Pinpoint the cell where the given text exists, returning its (X, Y) midpoint coordinate. 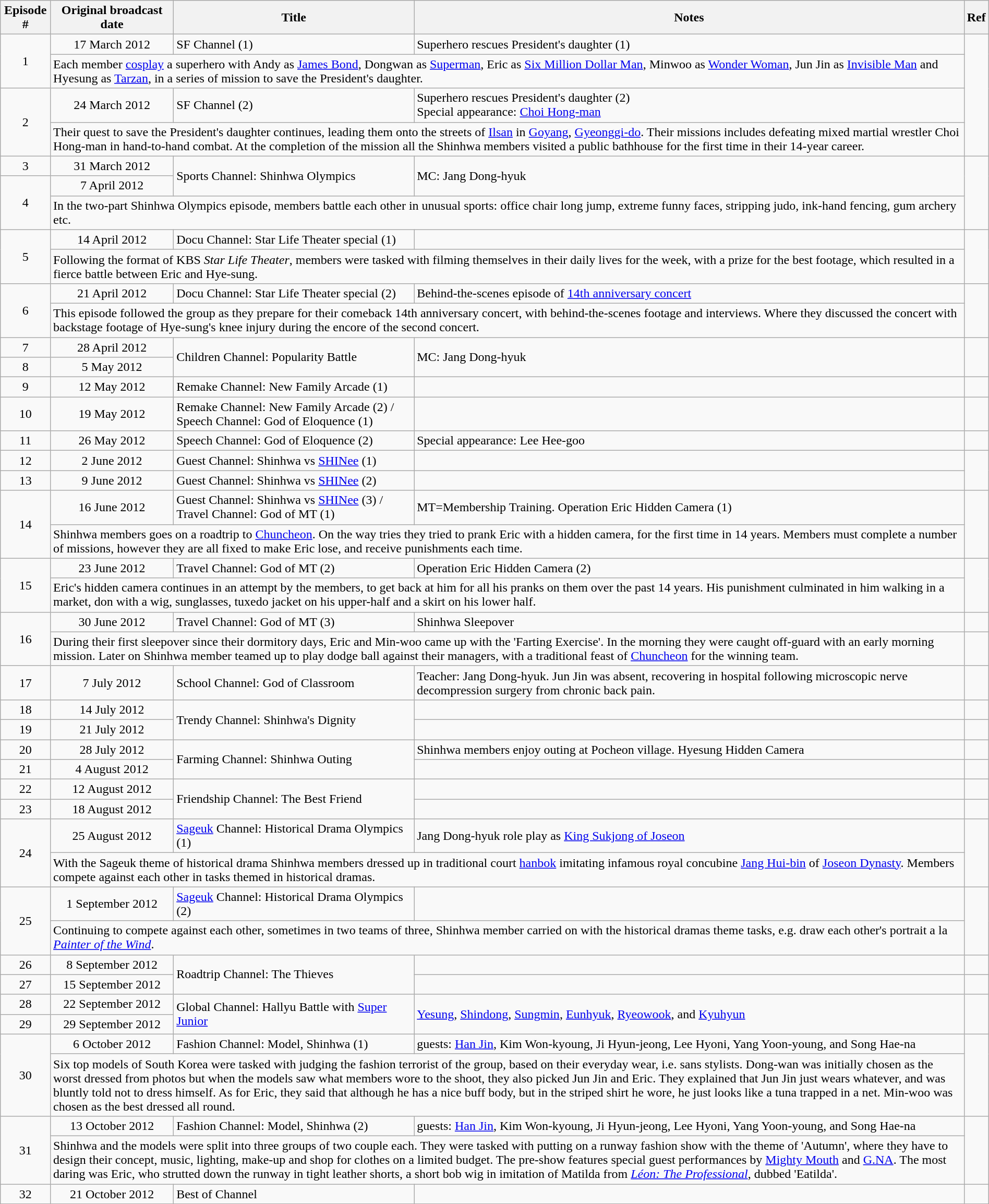
3 (26, 166)
Special appearance: Lee Hee-goo (689, 441)
17 March 2012 (112, 44)
Operation Eric Hidden Camera (2) (689, 568)
Remake Channel: New Family Arcade (2) /Speech Channel: God of Eloquence (1) (294, 414)
4 (26, 202)
School Channel: God of Classroom (294, 682)
Children Channel: Popularity Battle (294, 357)
12 May 2012 (112, 387)
29 (26, 1024)
21 April 2012 (112, 293)
23 (26, 809)
Travel Channel: God of MT (2) (294, 568)
1 (26, 62)
32 (26, 1194)
SF Channel (2) (294, 105)
17 (26, 682)
16 (26, 639)
14 April 2012 (112, 239)
Guest Channel: Shinhwa vs SHINee (1) (294, 461)
Docu Channel: Star Life Theater special (1) (294, 239)
1 September 2012 (112, 904)
31 (26, 1150)
Jang Dong-hyuk role play as King Sukjong of Joseon (689, 836)
Notes (689, 18)
13 October 2012 (112, 1126)
28 April 2012 (112, 347)
2 June 2012 (112, 461)
7 (26, 347)
Behind-the-scenes episode of 14th anniversary concert (689, 293)
Superhero rescues President's daughter (2)Special appearance: Choi Hong-man (689, 105)
8 September 2012 (112, 965)
24 March 2012 (112, 105)
Travel Channel: God of MT (3) (294, 622)
Docu Channel: Star Life Theater special (2) (294, 293)
MT=Membership Training. Operation Eric Hidden Camera (1) (689, 507)
4 August 2012 (112, 769)
9 June 2012 (112, 480)
Roadtrip Channel: The Thieves (294, 974)
21 July 2012 (112, 729)
SF Channel (1) (294, 44)
10 (26, 414)
Episode # (26, 18)
14 July 2012 (112, 709)
20 (26, 750)
19 May 2012 (112, 414)
27 (26, 984)
30 (26, 1075)
Fashion Channel: Model, Shinhwa (2) (294, 1126)
28 July 2012 (112, 750)
25 August 2012 (112, 836)
Original broadcast date (112, 18)
Sports Channel: Shinhwa Olympics (294, 176)
18 August 2012 (112, 809)
Guest Channel: Shinhwa vs SHINee (3) /Travel Channel: God of MT (1) (294, 507)
7 July 2012 (112, 682)
11 (26, 441)
Best of Channel (294, 1194)
Shinhwa Sleepover (689, 622)
19 (26, 729)
15 September 2012 (112, 984)
26 May 2012 (112, 441)
Trendy Channel: Shinhwa's Dignity (294, 719)
30 June 2012 (112, 622)
21 (26, 769)
Remake Channel: New Family Arcade (1) (294, 387)
Teacher: Jang Dong-hyuk. Jun Jin was absent, recovering in hospital following microscopic nerve decompression surgery from chronic back pain. (689, 682)
28 (26, 1004)
31 March 2012 (112, 166)
Fashion Channel: Model, Shinhwa (1) (294, 1044)
Farming Channel: Shinhwa Outing (294, 760)
16 June 2012 (112, 507)
Shinhwa members enjoy outing at Pocheon village. Hyesung Hidden Camera (689, 750)
2 (26, 122)
5 (26, 257)
29 September 2012 (112, 1024)
22 (26, 789)
7 April 2012 (112, 186)
Sageuk Channel: Historical Drama Olympics (1) (294, 836)
Guest Channel: Shinhwa vs SHINee (2) (294, 480)
Friendship Channel: The Best Friend (294, 799)
23 June 2012 (112, 568)
25 (26, 921)
Title (294, 18)
22 September 2012 (112, 1004)
15 (26, 585)
Global Channel: Hallyu Battle with Super Junior (294, 1014)
5 May 2012 (112, 367)
6 (26, 310)
9 (26, 387)
Yesung, Shindong, Sungmin, Eunhyuk, Ryeowook, and Kyuhyun (689, 1014)
Sageuk Channel: Historical Drama Olympics (2) (294, 904)
18 (26, 709)
8 (26, 367)
12 August 2012 (112, 789)
12 (26, 461)
13 (26, 480)
26 (26, 965)
14 (26, 524)
Ref (976, 18)
Speech Channel: God of Eloquence (2) (294, 441)
24 (26, 853)
21 October 2012 (112, 1194)
Superhero rescues President's daughter (1) (689, 44)
6 October 2012 (112, 1044)
